From the cell containing the given text, extract its center point as [x, y] coordinate. 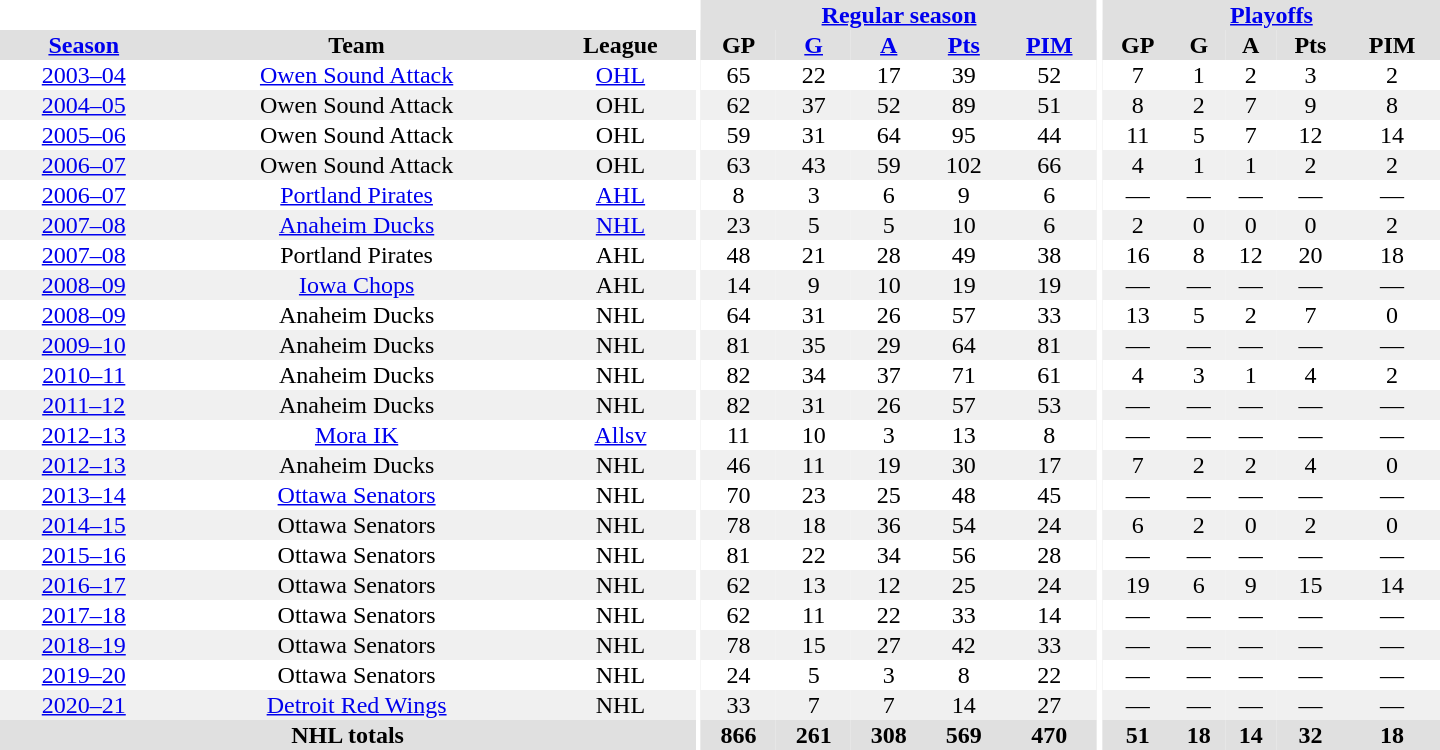
21 [814, 255]
2017–18 [84, 615]
Playoffs [1272, 15]
261 [814, 735]
20 [1310, 255]
49 [964, 255]
866 [738, 735]
66 [1049, 165]
71 [964, 375]
56 [964, 555]
2003–04 [84, 75]
Season [84, 45]
45 [1049, 495]
102 [964, 165]
54 [964, 525]
44 [1049, 135]
95 [964, 135]
2009–10 [84, 345]
Iowa Chops [357, 285]
Team [357, 45]
35 [814, 345]
Mora IK [357, 435]
39 [964, 75]
16 [1138, 255]
308 [888, 735]
29 [888, 345]
NHL totals [348, 735]
43 [814, 165]
32 [1310, 735]
2005–06 [84, 135]
70 [738, 495]
42 [964, 645]
2015–16 [84, 555]
38 [1049, 255]
2010–11 [84, 375]
30 [964, 465]
89 [964, 105]
2020–21 [84, 705]
League [621, 45]
46 [738, 465]
61 [1049, 375]
2004–05 [84, 105]
2016–17 [84, 585]
53 [1049, 405]
2019–20 [84, 675]
Allsv [621, 435]
65 [738, 75]
2018–19 [84, 645]
470 [1049, 735]
569 [964, 735]
2013–14 [84, 495]
2014–15 [84, 525]
36 [888, 525]
Detroit Red Wings [357, 705]
63 [738, 165]
2011–12 [84, 405]
Regular season [899, 15]
